Scan for the cell matching the given text and deliver its (x, y) coordinate at center. 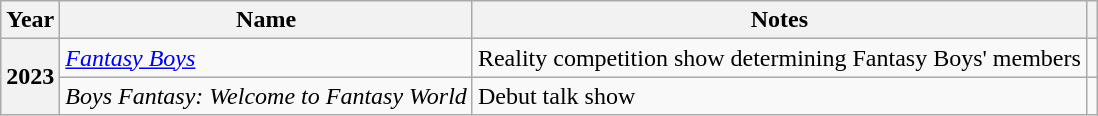
Boys Fantasy: Welcome to Fantasy World (266, 96)
Notes (779, 20)
Debut talk show (779, 96)
Fantasy Boys (266, 58)
2023 (30, 77)
Reality competition show determining Fantasy Boys' members (779, 58)
Name (266, 20)
Year (30, 20)
